For the text-containing cell, return its midpoint in (x, y) coordinate format. 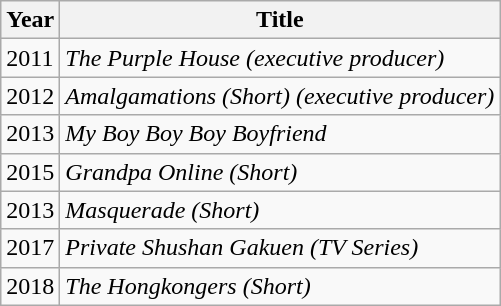
2012 (30, 96)
2011 (30, 58)
My Boy Boy Boy Boyfriend (280, 134)
2017 (30, 248)
2018 (30, 286)
The Hongkongers (Short) (280, 286)
Title (280, 20)
Private Shushan Gakuen (TV Series) (280, 248)
Grandpa Online (Short) (280, 172)
The Purple House (executive producer) (280, 58)
Year (30, 20)
Amalgamations (Short) (executive producer) (280, 96)
2015 (30, 172)
Masquerade (Short) (280, 210)
